From the cell containing the given text, extract its center point as [x, y] coordinate. 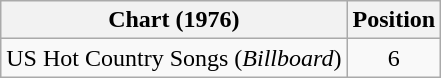
Chart (1976) [174, 20]
Position [394, 20]
6 [394, 58]
US Hot Country Songs (Billboard) [174, 58]
